Extract the [x, y] coordinate from the center of the cell holding the provided text.  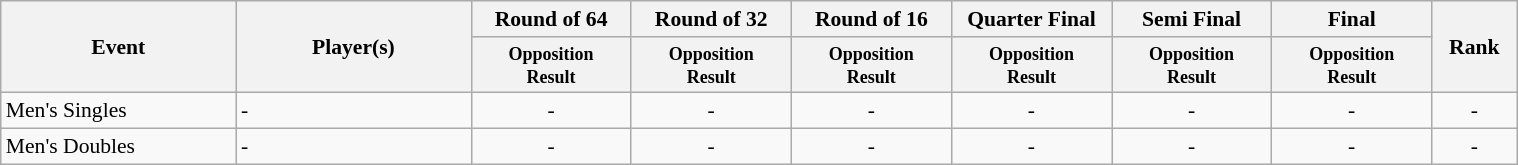
Semi Final [1192, 19]
Rank [1474, 47]
Men's Doubles [118, 147]
Round of 64 [551, 19]
Round of 32 [711, 19]
Quarter Final [1031, 19]
Player(s) [354, 47]
Round of 16 [871, 19]
Final [1352, 19]
Men's Singles [118, 111]
Event [118, 47]
